Locate the cell with the specified text and output its [X, Y] center coordinate. 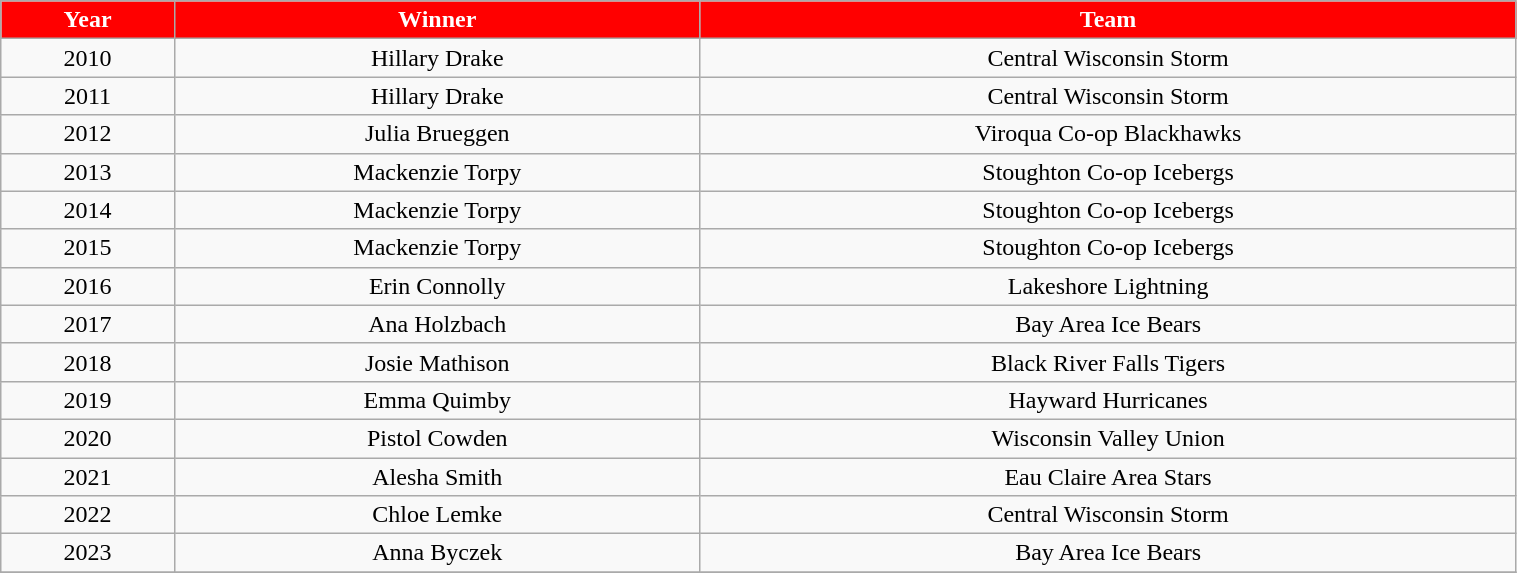
2013 [88, 172]
2020 [88, 438]
2023 [88, 553]
Chloe Lemke [437, 515]
2011 [88, 96]
2021 [88, 477]
2012 [88, 134]
Winner [437, 20]
Hayward Hurricanes [1108, 400]
Emma Quimby [437, 400]
Josie Mathison [437, 362]
2017 [88, 324]
Wisconsin Valley Union [1108, 438]
2022 [88, 515]
Viroqua Co-op Blackhawks [1108, 134]
2019 [88, 400]
2010 [88, 58]
Julia Brueggen [437, 134]
Pistol Cowden [437, 438]
Erin Connolly [437, 286]
Alesha Smith [437, 477]
Black River Falls Tigers [1108, 362]
2016 [88, 286]
2014 [88, 210]
Anna Byczek [437, 553]
2015 [88, 248]
Ana Holzbach [437, 324]
Team [1108, 20]
Eau Claire Area Stars [1108, 477]
2018 [88, 362]
Lakeshore Lightning [1108, 286]
Year [88, 20]
